Scan for the cell matching the given text and deliver its [x, y] coordinate at center. 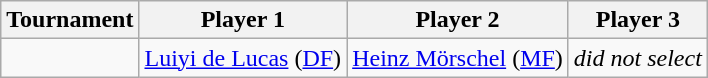
Luiyi de Lucas (DF) [243, 58]
Player 1 [243, 20]
Player 2 [458, 20]
Heinz Mörschel (MF) [458, 58]
Player 3 [638, 20]
did not select [638, 58]
Tournament [70, 20]
